For the text-containing cell, return its midpoint in [X, Y] coordinate format. 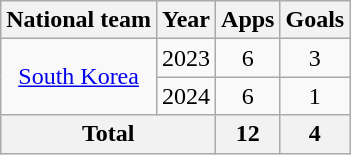
4 [315, 134]
3 [315, 58]
National team [79, 20]
South Korea [79, 77]
Apps [248, 20]
Year [186, 20]
2023 [186, 58]
Total [108, 134]
2024 [186, 96]
1 [315, 96]
12 [248, 134]
Goals [315, 20]
